Detect which cell encompasses the target text, then output its (x, y) center coordinate. 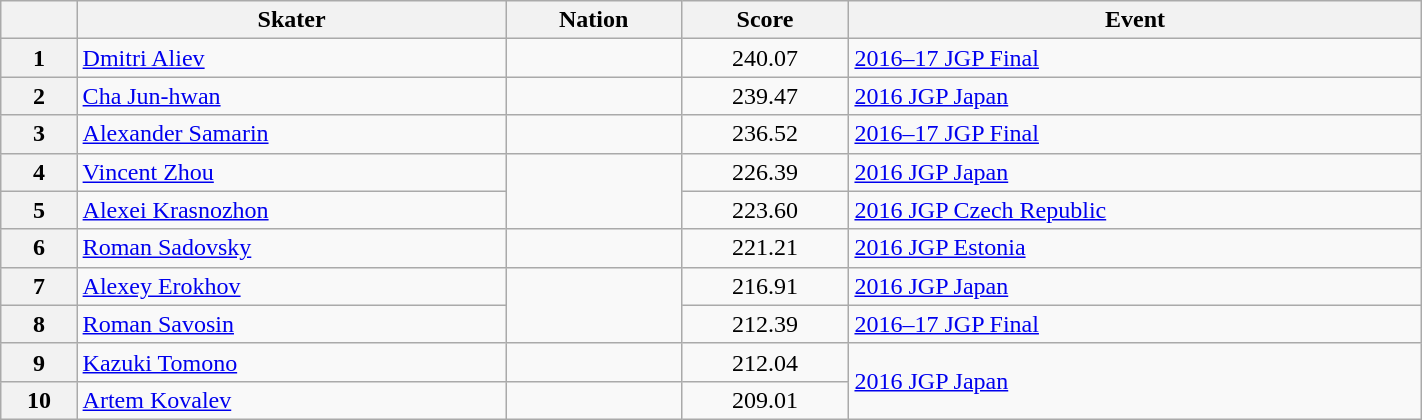
2016 JGP Estonia (1135, 248)
Nation (594, 20)
Artem Kovalev (292, 400)
212.39 (765, 324)
226.39 (765, 172)
6 (39, 248)
240.07 (765, 58)
1 (39, 58)
Alexey Erokhov (292, 286)
Kazuki Tomono (292, 362)
236.52 (765, 134)
7 (39, 286)
3 (39, 134)
Score (765, 20)
223.60 (765, 210)
Cha Jun-hwan (292, 96)
216.91 (765, 286)
4 (39, 172)
Alexander Samarin (292, 134)
212.04 (765, 362)
209.01 (765, 400)
Skater (292, 20)
Roman Savosin (292, 324)
5 (39, 210)
Dmitri Aliev (292, 58)
10 (39, 400)
Alexei Krasnozhon (292, 210)
8 (39, 324)
2016 JGP Czech Republic (1135, 210)
221.21 (765, 248)
Vincent Zhou (292, 172)
2 (39, 96)
Event (1135, 20)
Roman Sadovsky (292, 248)
239.47 (765, 96)
9 (39, 362)
